Detect which cell encompasses the target text, then output its (X, Y) center coordinate. 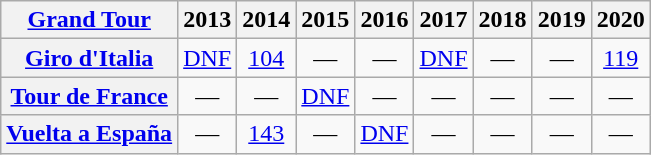
2019 (562, 20)
Giro d'Italia (90, 58)
2014 (266, 20)
2013 (208, 20)
2018 (502, 20)
104 (266, 58)
143 (266, 134)
2017 (444, 20)
2016 (384, 20)
2015 (326, 20)
Tour de France (90, 96)
Grand Tour (90, 20)
2020 (620, 20)
Vuelta a España (90, 134)
119 (620, 58)
